Locate the cell with the specified text and output its (x, y) center coordinate. 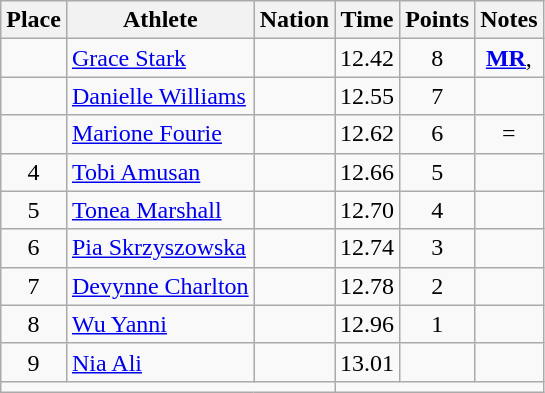
2 (438, 286)
12.42 (368, 58)
Grace Stark (160, 58)
Nia Ali (160, 362)
Points (438, 20)
Devynne Charlton (160, 286)
12.78 (368, 286)
= (509, 134)
13.01 (368, 362)
12.62 (368, 134)
Athlete (160, 20)
Pia Skrzyszowska (160, 248)
MR, (509, 58)
Notes (509, 20)
Time (368, 20)
1 (438, 324)
12.55 (368, 96)
12.66 (368, 172)
Place (34, 20)
9 (34, 362)
Wu Yanni (160, 324)
3 (438, 248)
Tobi Amusan (160, 172)
Nation (294, 20)
Tonea Marshall (160, 210)
12.74 (368, 248)
Danielle Williams (160, 96)
12.96 (368, 324)
Marione Fourie (160, 134)
12.70 (368, 210)
